Capture the cell that displays the provided text and extract its [X, Y] central coordinate. 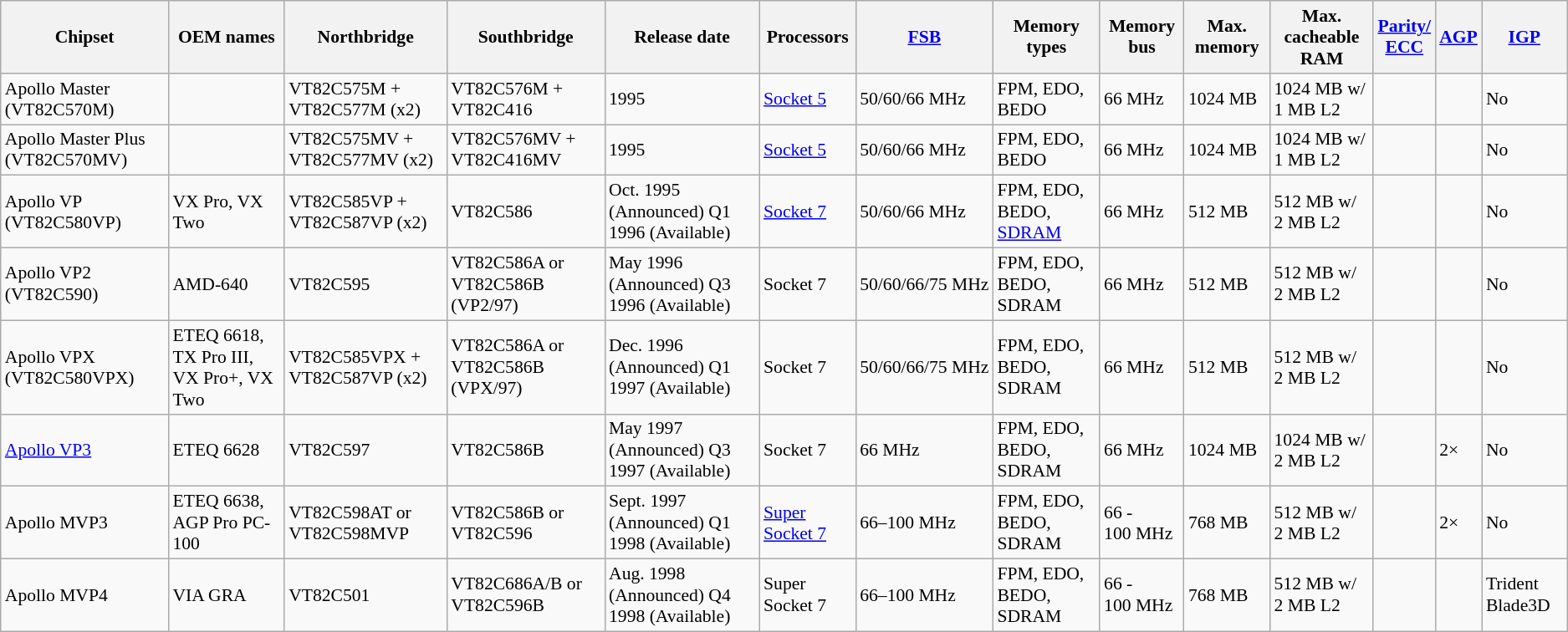
Processors [808, 37]
May 1997 (Announced) Q3 1997 (Available) [682, 450]
VT82C595 [365, 284]
AGP [1458, 37]
Sept. 1997 (Announced) Q1 1998 (Available) [682, 523]
Apollo Master Plus (VT82C570MV) [85, 150]
1024 MB w/ 2 MB L2 [1322, 450]
Memory types [1046, 37]
Oct. 1995 (Announced) Q1 1996 (Available) [682, 212]
AMD-640 [226, 284]
Memory bus [1142, 37]
VT82C586 [525, 212]
VT82C586B or VT82C596 [525, 523]
VT82C586B [525, 450]
VIA GRA [226, 595]
Apollo VPX (VT82C580VPX) [85, 367]
VT82C575M + VT82C577M (x2) [365, 99]
ETEQ 6618, TX Pro III, VX Pro+, VX Two [226, 367]
VT82C597 [365, 450]
VT82C575MV + VT82C577MV (x2) [365, 150]
VT82C501 [365, 595]
Apollo MVP4 [85, 595]
Max. memory [1228, 37]
Release date [682, 37]
VT82C686A/B or VT82C596B [525, 595]
Aug. 1998 (Announced) Q4 1998 (Available) [682, 595]
ETEQ 6638, AGP Pro PC-100 [226, 523]
ETEQ 6628 [226, 450]
Apollo VP2 (VT82C590) [85, 284]
Southbridge [525, 37]
Max. cacheable RAM [1322, 37]
Chipset [85, 37]
VT82C586A or VT82C586B (VP2/97) [525, 284]
Northbridge [365, 37]
IGP [1525, 37]
Apollo MVP3 [85, 523]
FSB [924, 37]
VT82C585VPX + VT82C587VP (x2) [365, 367]
VX Pro, VX Two [226, 212]
May 1996 (Announced) Q3 1996 (Available) [682, 284]
OEM names [226, 37]
Trident Blade3D [1525, 595]
Parity/ECC [1404, 37]
VT82C585VP + VT82C587VP (x2) [365, 212]
VT82C598AT or VT82C598MVP [365, 523]
VT82C576MV + VT82C416MV [525, 150]
VT82C586A or VT82C586B (VPX/97) [525, 367]
Apollo Master (VT82C570M) [85, 99]
Dec. 1996 (Announced) Q1 1997 (Available) [682, 367]
Apollo VP (VT82C580VP) [85, 212]
VT82C576M + VT82C416 [525, 99]
Apollo VP3 [85, 450]
